Locate the cell with the specified text and output its [X, Y] center coordinate. 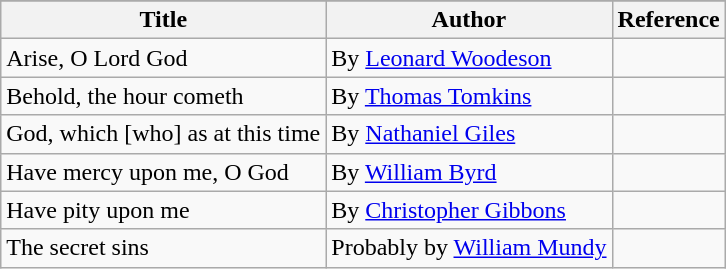
By Thomas Tomkins [469, 96]
Reference [668, 20]
Title [164, 20]
By Leonard Woodeson [469, 58]
God, which [who] as at this time [164, 134]
Probably by William Mundy [469, 248]
By Nathaniel Giles [469, 134]
Have pity upon me [164, 210]
The secret sins [164, 248]
By Christopher Gibbons [469, 210]
Arise, O Lord God [164, 58]
By William Byrd [469, 172]
Author [469, 20]
Have mercy upon me, O God [164, 172]
Behold, the hour cometh [164, 96]
